Find where the given text appears and provide that cell's center as (X, Y) coordinate. 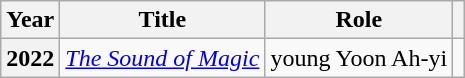
Title (162, 20)
2022 (30, 58)
young Yoon Ah-yi (359, 58)
Year (30, 20)
The Sound of Magic (162, 58)
Role (359, 20)
